For the text-containing cell, return its midpoint in [x, y] coordinate format. 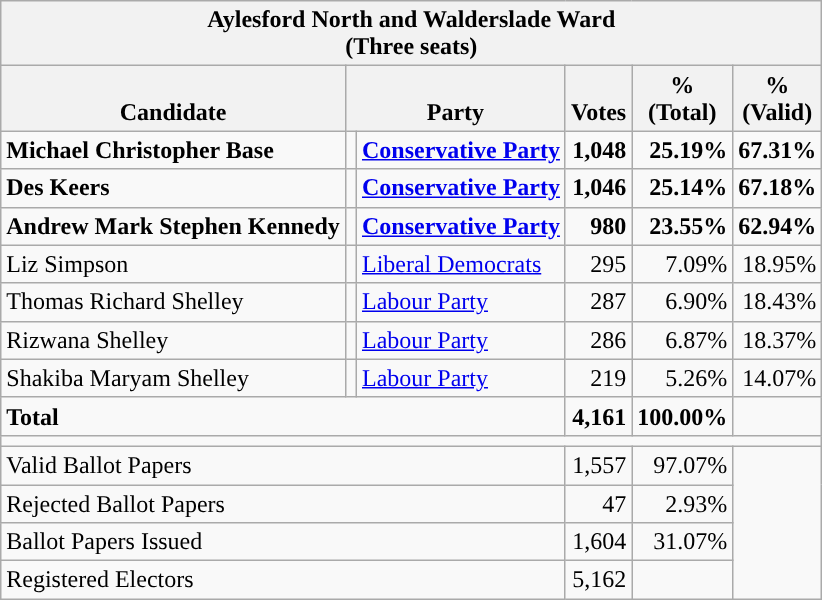
Michael Christopher Base [174, 150]
7.09% [682, 264]
6.90% [682, 302]
23.55% [682, 226]
18.95% [778, 264]
1,557 [598, 465]
295 [598, 264]
Shakiba Maryam Shelley [174, 378]
Valid Ballot Papers [284, 465]
%(Total) [682, 98]
Candidate [174, 98]
Ballot Papers Issued [284, 542]
25.14% [682, 188]
Andrew Mark Stephen Kennedy [174, 226]
62.94% [778, 226]
18.37% [778, 340]
100.00% [682, 416]
Liz Simpson [174, 264]
Votes [598, 98]
Total [284, 416]
Rizwana Shelley [174, 340]
Liberal Democrats [460, 264]
6.87% [682, 340]
25.19% [682, 150]
67.18% [778, 188]
97.07% [682, 465]
%(Valid) [778, 98]
14.07% [778, 378]
4,161 [598, 416]
286 [598, 340]
Registered Electors [284, 580]
Party [455, 98]
47 [598, 503]
Aylesford North and Walderslade Ward(Three seats) [412, 34]
18.43% [778, 302]
Thomas Richard Shelley [174, 302]
219 [598, 378]
67.31% [778, 150]
1,046 [598, 188]
1,048 [598, 150]
Rejected Ballot Papers [284, 503]
980 [598, 226]
5.26% [682, 378]
Des Keers [174, 188]
31.07% [682, 542]
2.93% [682, 503]
1,604 [598, 542]
5,162 [598, 580]
287 [598, 302]
